Output the [x, y] coordinate of the center of the cell containing the given text.  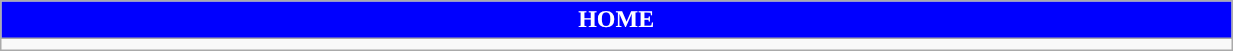
HOME [616, 20]
